Determine the [x, y] coordinate at the center of the cell enclosing the given text.  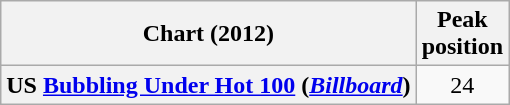
Peakposition [462, 34]
US Bubbling Under Hot 100 (Billboard) [208, 85]
Chart (2012) [208, 34]
24 [462, 85]
